Locate the cell with the specified text and output its (X, Y) center coordinate. 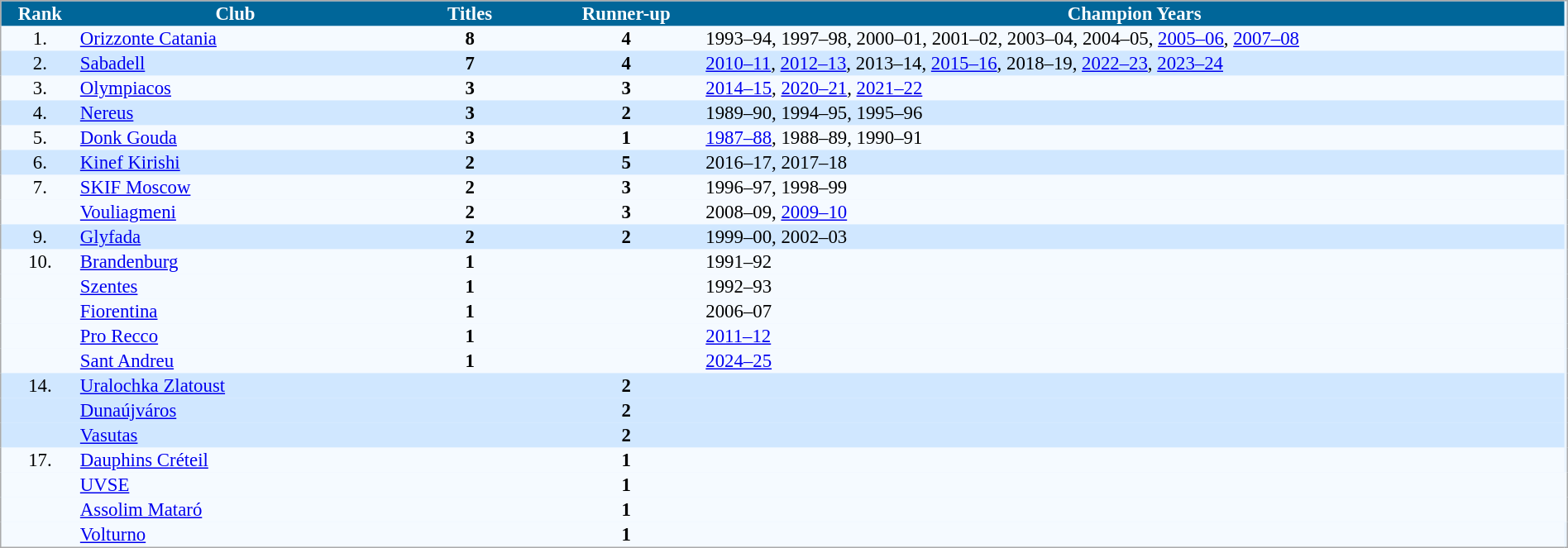
Nereus (235, 113)
Olympiacos (235, 88)
3. (40, 88)
1992–93 (1135, 287)
Champion Years (1135, 13)
6. (40, 163)
Kinef Kirishi (235, 163)
2006–07 (1135, 312)
14. (40, 386)
Vasutas (235, 436)
9. (40, 237)
4. (40, 113)
Rank (40, 13)
Vouliagmeni (235, 212)
17. (40, 460)
Sant Andreu (235, 361)
2010–11, 2012–13, 2013–14, 2015–16, 2018–19, 2022–23, 2023–24 (1135, 64)
Titles (470, 13)
1987–88, 1988–89, 1990–91 (1135, 138)
Orizzonte Catania (235, 39)
7 (470, 64)
2014–15, 2020–21, 2021–22 (1135, 88)
1999–00, 2002–03 (1135, 237)
Fiorentina (235, 312)
2011–12 (1135, 336)
1989–90, 1994–95, 1995–96 (1135, 113)
Dunaújváros (235, 411)
2008–09, 2009–10 (1135, 212)
Glyfada (235, 237)
2. (40, 64)
Sabadell (235, 64)
1996–97, 1998–99 (1135, 188)
5. (40, 138)
1991–92 (1135, 262)
2016–17, 2017–18 (1135, 163)
SKIF Moscow (235, 188)
Dauphins Créteil (235, 460)
10. (40, 262)
Pro Recco (235, 336)
Brandenburg (235, 262)
Uralochka Zlatoust (235, 386)
5 (627, 163)
Runner-up (627, 13)
Assolim Mataró (235, 510)
2024–25 (1135, 361)
7. (40, 188)
Szentes (235, 287)
1993–94, 1997–98, 2000–01, 2001–02, 2003–04, 2004–05, 2005–06, 2007–08 (1135, 39)
1. (40, 39)
UVSE (235, 485)
Donk Gouda (235, 138)
8 (470, 39)
Club (235, 13)
Volturno (235, 536)
